Provide the (x, y) coordinate of the cell's center where the given text is located.  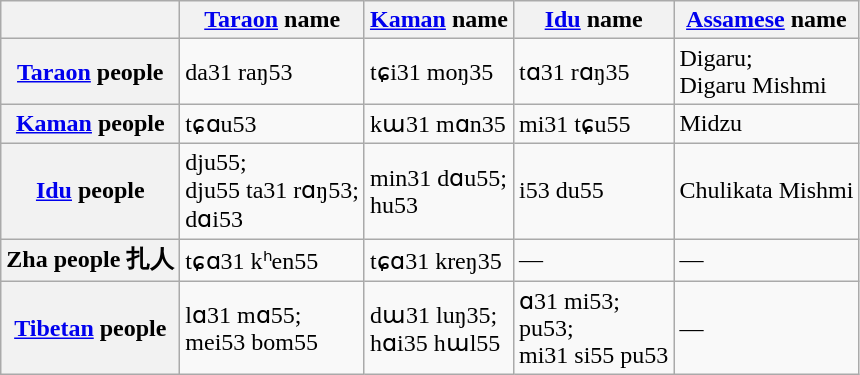
Assamese name (766, 20)
dju55; dju55 ta31 rɑŋ53; dɑi53 (272, 190)
Idu name (593, 20)
lɑ31 mɑ55; mei53 bom55 (272, 328)
tɑ31 rɑŋ35 (593, 72)
da31 raŋ53 (272, 72)
min31 dɑu55; hu53 (438, 190)
ɑ31 mi53; pu53; mi31 si55 pu53 (593, 328)
tɕɑ31 kʰen55 (272, 260)
Chulikata Mishmi (766, 190)
Midzu (766, 124)
kɯ31 mɑn35 (438, 124)
Zha people 扎人 (90, 260)
mi31 tɕu55 (593, 124)
Taraon name (272, 20)
Kaman people (90, 124)
i53 du55 (593, 190)
tɕɑ31 kreŋ35 (438, 260)
tɕi31 moŋ35 (438, 72)
Idu people (90, 190)
Tibetan people (90, 328)
Kaman name (438, 20)
tɕɑu53 (272, 124)
Taraon people (90, 72)
Digaru; Digaru Mishmi (766, 72)
dɯ31 luŋ35; hɑi35 hɯl55 (438, 328)
